Capture the cell that displays the provided text and extract its [x, y] central coordinate. 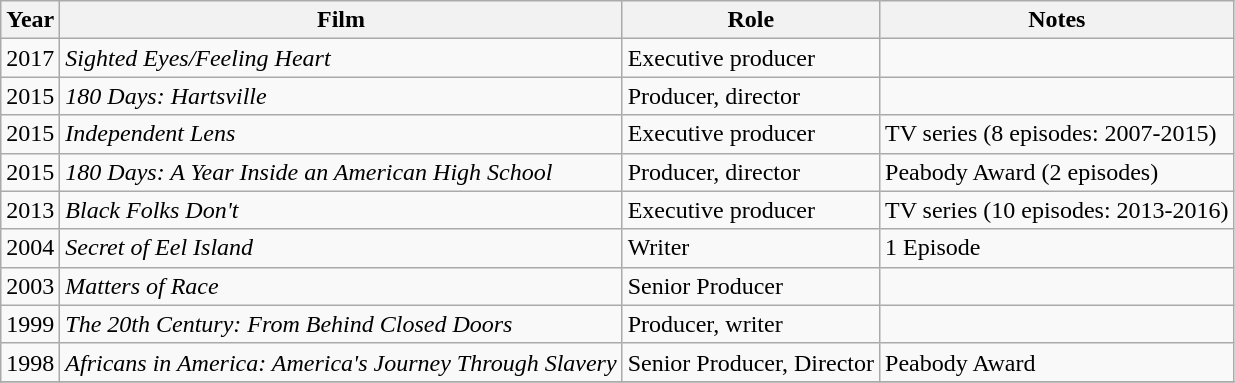
Matters of Race [341, 286]
Black Folks Don't [341, 210]
TV series (8 episodes: 2007-2015) [1058, 134]
Role [750, 20]
2003 [30, 286]
Independent Lens [341, 134]
Notes [1058, 20]
The 20th Century: From Behind Closed Doors [341, 324]
Peabody Award [1058, 362]
Sighted Eyes/Feeling Heart [341, 58]
Writer [750, 248]
180 Days: Hartsville [341, 96]
Senior Producer [750, 286]
Peabody Award (2 episodes) [1058, 172]
1999 [30, 324]
180 Days: A Year Inside an American High School [341, 172]
Producer, writer [750, 324]
1 Episode [1058, 248]
2004 [30, 248]
2013 [30, 210]
Africans in America: America's Journey Through Slavery [341, 362]
1998 [30, 362]
TV series (10 episodes: 2013-2016) [1058, 210]
Secret of Eel Island [341, 248]
Year [30, 20]
Senior Producer, Director [750, 362]
2017 [30, 58]
Film [341, 20]
